Pinpoint the cell where the given text exists, returning its [x, y] midpoint coordinate. 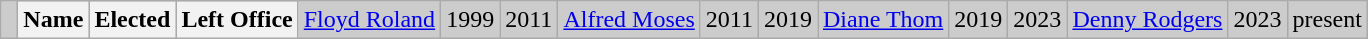
Name [54, 20]
Diane Thom [884, 20]
Elected [132, 20]
Alfred Moses [629, 20]
Left Office [237, 20]
1999 [470, 20]
present [1327, 20]
Floyd Roland [369, 20]
Denny Rodgers [1148, 20]
